Output the [X, Y] coordinate of the center of the cell containing the given text.  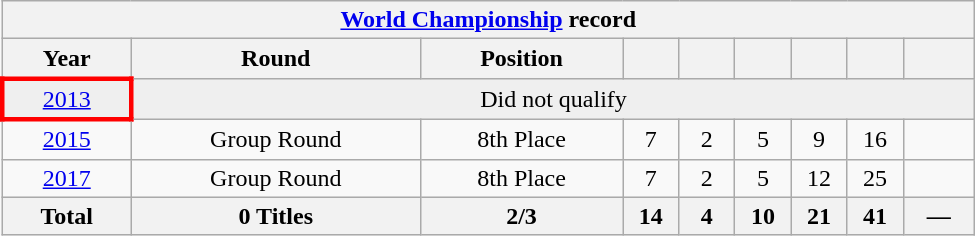
Year [66, 59]
Total [66, 216]
12 [819, 178]
2/3 [521, 216]
14 [651, 216]
World Championship record [488, 20]
Position [521, 59]
10 [763, 216]
2017 [66, 178]
9 [819, 139]
Round [276, 59]
2015 [66, 139]
0 Titles [276, 216]
21 [819, 216]
41 [875, 216]
16 [875, 139]
25 [875, 178]
4 [707, 216]
— [938, 216]
Did not qualify [552, 98]
2013 [66, 98]
